Identify which cell holds the provided text, then report its (X, Y) central coordinate. 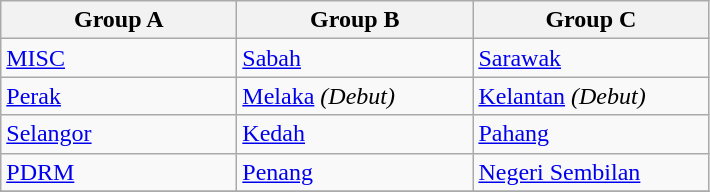
Sabah (355, 58)
Perak (119, 96)
Group A (119, 20)
Kedah (355, 134)
Pahang (591, 134)
Kelantan (Debut) (591, 96)
Group B (355, 20)
PDRM (119, 172)
Melaka (Debut) (355, 96)
Group C (591, 20)
Selangor (119, 134)
Penang (355, 172)
MISC (119, 58)
Negeri Sembilan (591, 172)
Sarawak (591, 58)
